For the text-containing cell, return its midpoint in (x, y) coordinate format. 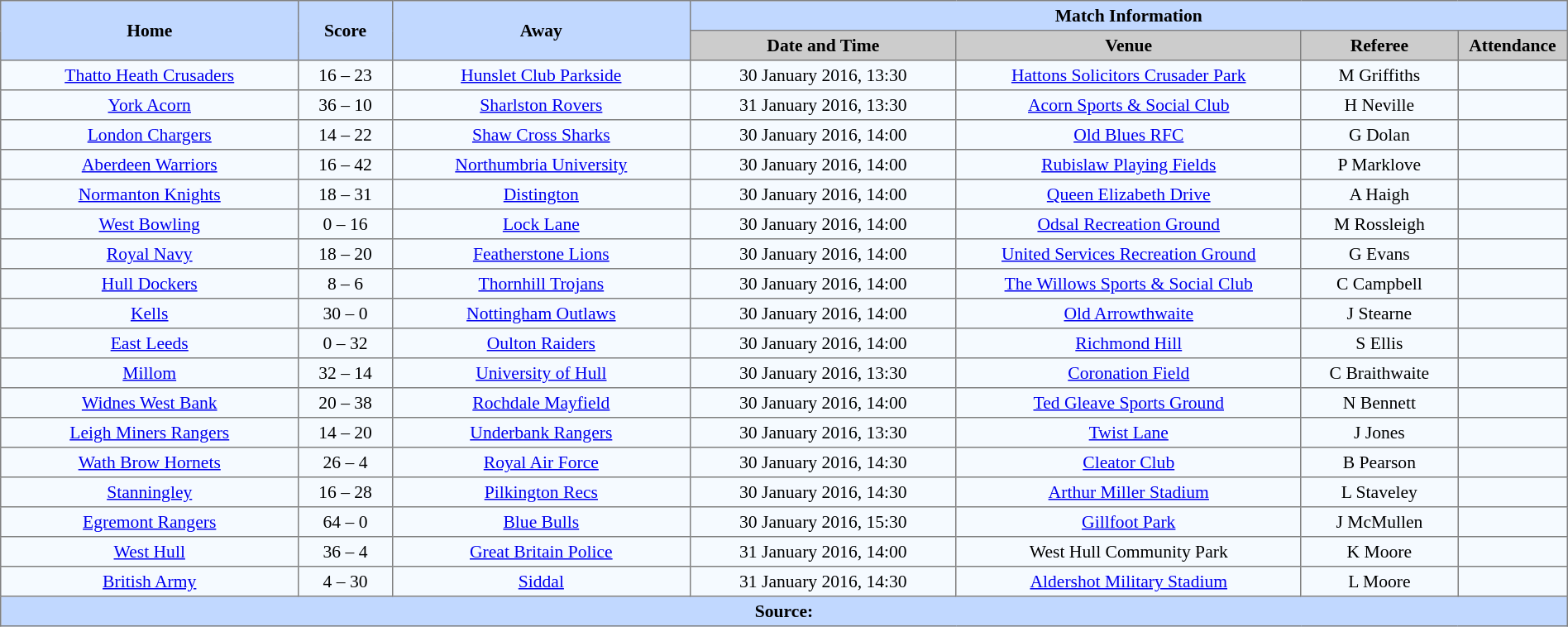
16 – 42 (346, 165)
0 – 32 (346, 343)
Leigh Miners Rangers (150, 433)
Millom (150, 373)
Gillfoot Park (1128, 522)
Kells (150, 313)
S Ellis (1379, 343)
B Pearson (1379, 462)
18 – 31 (346, 194)
Great Britain Police (541, 552)
G Dolan (1379, 135)
Coronation Field (1128, 373)
Siddal (541, 582)
Stanningley (150, 492)
Date and Time (823, 45)
Nottingham Outlaws (541, 313)
H Neville (1379, 105)
Blue Bulls (541, 522)
York Acorn (150, 105)
Widnes West Bank (150, 403)
Shaw Cross Sharks (541, 135)
Referee (1379, 45)
Score (346, 31)
Hull Dockers (150, 284)
London Chargers (150, 135)
C Campbell (1379, 284)
University of Hull (541, 373)
Twist Lane (1128, 433)
Thatto Heath Crusaders (150, 75)
Royal Air Force (541, 462)
Venue (1128, 45)
M Griffiths (1379, 75)
Queen Elizabeth Drive (1128, 194)
Wath Brow Hornets (150, 462)
J McMullen (1379, 522)
18 – 20 (346, 254)
Oulton Raiders (541, 343)
36 – 4 (346, 552)
16 – 23 (346, 75)
Royal Navy (150, 254)
Cleator Club (1128, 462)
31 January 2016, 13:30 (823, 105)
L Staveley (1379, 492)
Attendance (1513, 45)
Rochdale Mayfield (541, 403)
Featherstone Lions (541, 254)
30 – 0 (346, 313)
26 – 4 (346, 462)
Northumbria University (541, 165)
Acorn Sports & Social Club (1128, 105)
N Bennett (1379, 403)
C Braithwaite (1379, 373)
Egremont Rangers (150, 522)
East Leeds (150, 343)
Richmond Hill (1128, 343)
14 – 22 (346, 135)
West Hull (150, 552)
L Moore (1379, 582)
31 January 2016, 14:30 (823, 582)
Hunslet Club Parkside (541, 75)
16 – 28 (346, 492)
P Marklove (1379, 165)
Away (541, 31)
8 – 6 (346, 284)
31 January 2016, 14:00 (823, 552)
Hattons Solicitors Crusader Park (1128, 75)
Old Arrowthwaite (1128, 313)
United Services Recreation Ground (1128, 254)
K Moore (1379, 552)
The Willows Sports & Social Club (1128, 284)
Underbank Rangers (541, 433)
Lock Lane (541, 224)
Odsal Recreation Ground (1128, 224)
G Evans (1379, 254)
West Bowling (150, 224)
20 – 38 (346, 403)
14 – 20 (346, 433)
Aldershot Military Stadium (1128, 582)
32 – 14 (346, 373)
Sharlston Rovers (541, 105)
0 – 16 (346, 224)
Thornhill Trojans (541, 284)
J Jones (1379, 433)
64 – 0 (346, 522)
Pilkington Recs (541, 492)
Old Blues RFC (1128, 135)
A Haigh (1379, 194)
M Rossleigh (1379, 224)
West Hull Community Park (1128, 552)
J Stearne (1379, 313)
British Army (150, 582)
Match Information (1128, 16)
4 – 30 (346, 582)
Aberdeen Warriors (150, 165)
Rubislaw Playing Fields (1128, 165)
36 – 10 (346, 105)
Ted Gleave Sports Ground (1128, 403)
Home (150, 31)
30 January 2016, 15:30 (823, 522)
Arthur Miller Stadium (1128, 492)
Normanton Knights (150, 194)
Distington (541, 194)
Source: (784, 611)
